Identify which cell holds the provided text, then report its [X, Y] central coordinate. 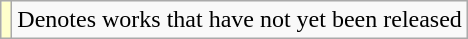
Denotes works that have not yet been released [240, 20]
